From the cell containing the given text, extract its center point as [x, y] coordinate. 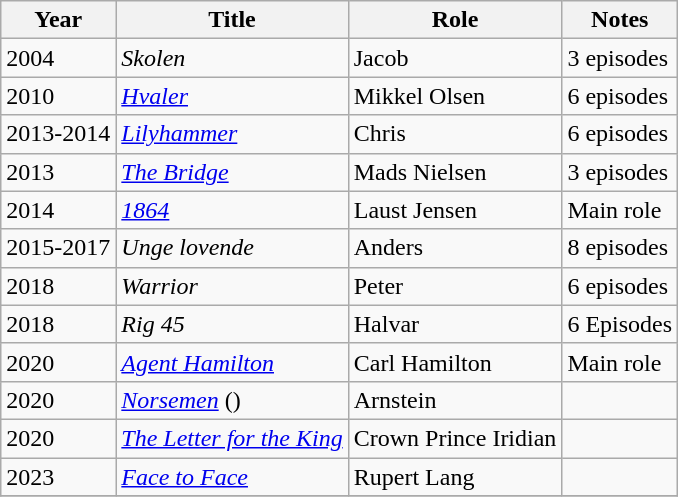
The Bridge [232, 172]
The Letter for the King [232, 438]
Rig 45 [232, 324]
Rupert Lang [455, 477]
Title [232, 20]
Notes [620, 20]
Skolen [232, 58]
Arnstein [455, 400]
Hvaler [232, 96]
Warrior [232, 286]
Norsemen () [232, 400]
Halvar [455, 324]
2023 [58, 477]
8 episodes [620, 248]
2013-2014 [58, 134]
2015-2017 [58, 248]
Crown Prince Iridian [455, 438]
Laust Jensen [455, 210]
Year [58, 20]
Mikkel Olsen [455, 96]
2004 [58, 58]
Lilyhammer [232, 134]
2010 [58, 96]
Unge lovende [232, 248]
Peter [455, 286]
Jacob [455, 58]
2013 [58, 172]
Carl Hamilton [455, 362]
2014 [58, 210]
1864 [232, 210]
Mads Nielsen [455, 172]
6 Episodes [620, 324]
Agent Hamilton [232, 362]
Chris [455, 134]
Anders [455, 248]
Role [455, 20]
Face to Face [232, 477]
